Capture the cell that displays the provided text and extract its (X, Y) central coordinate. 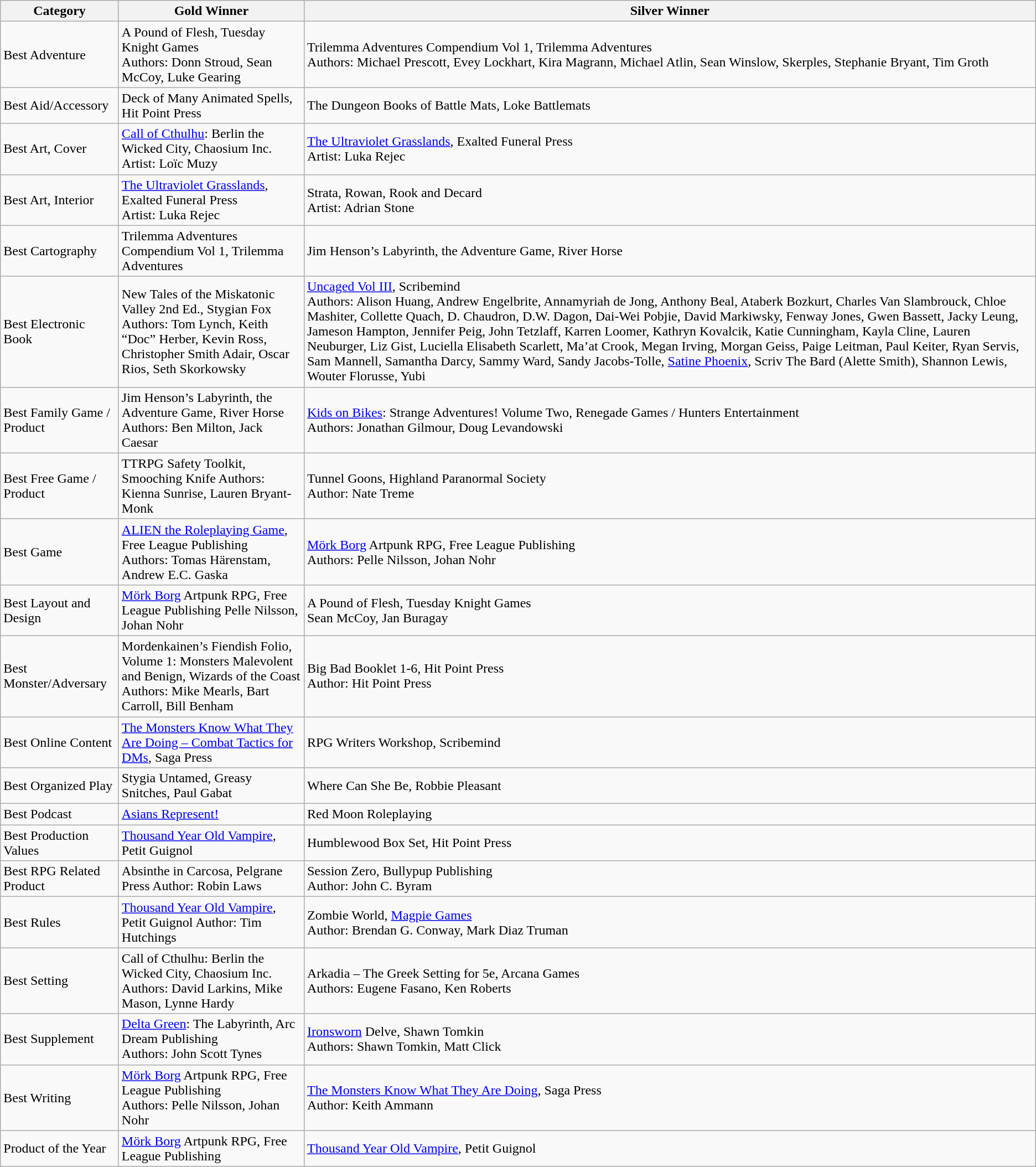
Best Podcast (60, 814)
A Pound of Flesh, Tuesday Knight GamesAuthors: Donn Stroud, Sean McCoy, Luke Gearing (211, 54)
Best Free Game / Product (60, 486)
Session Zero, Bullypup PublishingAuthor: John C. Byram (670, 879)
Humblewood Box Set, Hit Point Press (670, 843)
Trilemma Adventures Compendium Vol 1, Trilemma Adventures (211, 251)
Best Writing (60, 1097)
Best Electronic Book (60, 332)
Product of the Year (60, 1148)
Best Game (60, 551)
Call of Cthulhu: Berlin the Wicked City, Chaosium Inc.Artist: Loïc Muzy (211, 149)
Tunnel Goons, Highland Paranormal SocietyAuthor: Nate Treme (670, 486)
Best Online Content (60, 742)
Absinthe in Carcosa, Pelgrane Press Author: Robin Laws (211, 879)
Best Production Values (60, 843)
Best Adventure (60, 54)
Jim Henson’s Labyrinth, the Adventure Game, River HorseAuthors: Ben Milton, Jack Caesar (211, 420)
Kids on Bikes: Strange Adventures! Volume Two, Renegade Games / Hunters EntertainmentAuthors: Jonathan Gilmour, Doug Levandowski (670, 420)
Gold Winner (211, 11)
Call of Cthulhu: Berlin the Wicked City, Chaosium Inc.Authors: David Larkins, Mike Mason, Lynne Hardy (211, 981)
Mörk Borg Artpunk RPG, Free League Publishing Pelle Nilsson, Johan Nohr (211, 610)
Best Art, Interior (60, 200)
Strata, Rowan, Rook and DecardArtist: Adrian Stone (670, 200)
Best Layout and Design (60, 610)
Silver Winner (670, 11)
Zombie World, Magpie GamesAuthor: Brendan G. Conway, Mark Diaz Truman (670, 922)
Arkadia – The Greek Setting for 5e, Arcana GamesAuthors: Eugene Fasano, Ken Roberts (670, 981)
Best Aid/Accessory (60, 105)
Thousand Year Old Vampire, Petit Guignol Author: Tim Hutchings (211, 922)
Ironsworn Delve, Shawn TomkinAuthors: Shawn Tomkin, Matt Click (670, 1039)
Best Rules (60, 922)
Deck of Many Animated Spells, Hit Point Press (211, 105)
The Dungeon Books of Battle Mats, Loke Battlemats (670, 105)
RPG Writers Workshop, Scribemind (670, 742)
ALIEN the Roleplaying Game, Free League PublishingAuthors: Tomas Härenstam, Andrew E.C. Gaska (211, 551)
Best Setting (60, 981)
The Monsters Know What They Are Doing – Combat Tactics for DMs, Saga Press (211, 742)
Jim Henson’s Labyrinth, the Adventure Game, River Horse (670, 251)
Asians Represent! (211, 814)
The Monsters Know What They Are Doing, Saga PressAuthor: Keith Ammann (670, 1097)
Best RPG Related Product (60, 879)
Mörk Borg Artpunk RPG, Free League Publishing (211, 1148)
Best Art, Cover (60, 149)
Big Bad Booklet 1-6, Hit Point PressAuthor: Hit Point Press (670, 676)
Best Supplement (60, 1039)
Best Family Game / Product (60, 420)
Where Can She Be, Robbie Pleasant (670, 786)
Best Organized Play (60, 786)
Delta Green: The Labyrinth, Arc Dream PublishingAuthors: John Scott Tynes (211, 1039)
Stygia Untamed, Greasy Snitches, Paul Gabat (211, 786)
Best Cartography (60, 251)
Best Monster/Adversary (60, 676)
A Pound of Flesh, Tuesday Knight GamesSean McCoy, Jan Buragay (670, 610)
Red Moon Roleplaying (670, 814)
Mordenkainen’s Fiendish Folio, Volume 1: Monsters Malevolent and Benign, Wizards of the CoastAuthors: Mike Mearls, Bart Carroll, Bill Benham (211, 676)
TTRPG Safety Toolkit, Smooching Knife Authors: Kienna Sunrise, Lauren Bryant-Monk (211, 486)
Category (60, 11)
